Determine the [x, y] coordinate at the center of the cell enclosing the given text.  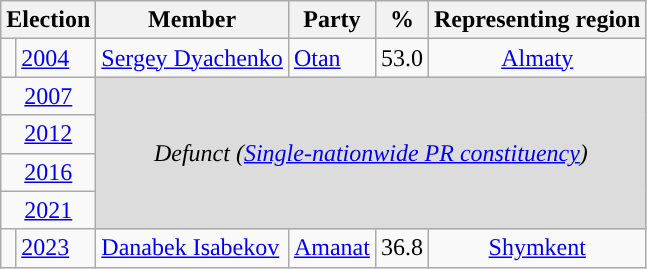
Sergey Dyachenko [192, 58]
Member [192, 20]
2007 [48, 96]
36.8 [402, 248]
Election [48, 20]
2021 [48, 210]
Shymkent [537, 248]
Danabek Isabekov [192, 248]
Almaty [537, 58]
Otan [332, 58]
Defunct (Single-nationwide PR constituency) [371, 153]
53.0 [402, 58]
Representing region [537, 20]
2012 [48, 134]
Party [332, 20]
% [402, 20]
2016 [48, 172]
Amanat [332, 248]
2023 [56, 248]
2004 [56, 58]
